Extract the (X, Y) coordinate from the center of the cell holding the provided text.  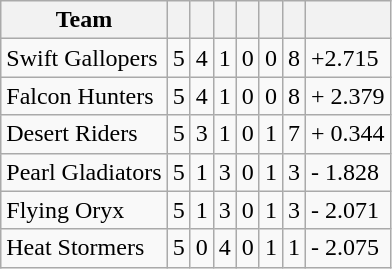
+ 0.344 (348, 134)
Flying Oryx (84, 210)
+2.715 (348, 58)
- 2.071 (348, 210)
- 1.828 (348, 172)
Heat Stormers (84, 248)
+ 2.379 (348, 96)
Pearl Gladiators (84, 172)
Swift Gallopers (84, 58)
Desert Riders (84, 134)
Falcon Hunters (84, 96)
7 (294, 134)
Team (84, 20)
- 2.075 (348, 248)
